Detect which cell encompasses the target text, then output its (x, y) center coordinate. 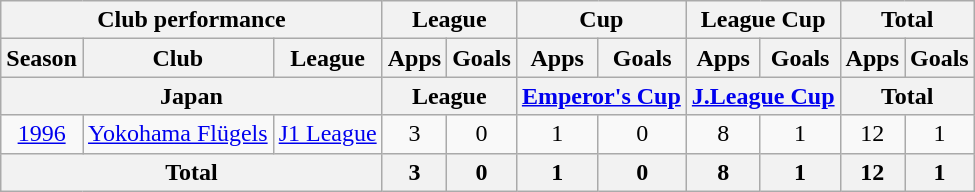
Emperor's Cup (601, 96)
Season (42, 58)
Club performance (192, 20)
J1 League (328, 134)
J.League Cup (763, 96)
Cup (601, 20)
Club (178, 58)
1996 (42, 134)
League Cup (763, 20)
Yokohama Flügels (178, 134)
Japan (192, 96)
